Pinpoint the cell where the given text exists, returning its (X, Y) midpoint coordinate. 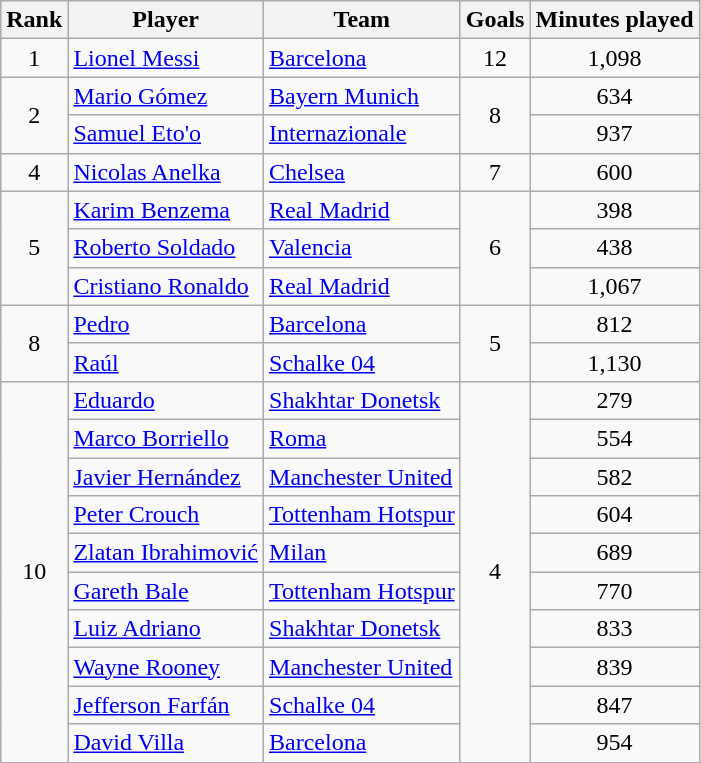
Player (166, 20)
Lionel Messi (166, 58)
Javier Hernández (166, 477)
604 (614, 515)
398 (614, 210)
7 (495, 172)
Zlatan Ibrahimović (166, 553)
Roberto Soldado (166, 248)
Valencia (362, 248)
Mario Gómez (166, 96)
554 (614, 438)
Luiz Adriano (166, 629)
Nicolas Anelka (166, 172)
Raúl (166, 362)
6 (495, 248)
Minutes played (614, 20)
1,098 (614, 58)
689 (614, 553)
Rank (34, 20)
1,130 (614, 362)
Milan (362, 553)
Goals (495, 20)
Karim Benzema (166, 210)
1,067 (614, 286)
Samuel Eto'o (166, 134)
812 (614, 324)
2 (34, 115)
770 (614, 591)
582 (614, 477)
Peter Crouch (166, 515)
Eduardo (166, 400)
Pedro (166, 324)
10 (34, 572)
847 (614, 705)
600 (614, 172)
Gareth Bale (166, 591)
937 (614, 134)
279 (614, 400)
839 (614, 667)
Jefferson Farfán (166, 705)
833 (614, 629)
Team (362, 20)
Internazionale (362, 134)
1 (34, 58)
Cristiano Ronaldo (166, 286)
Wayne Rooney (166, 667)
634 (614, 96)
Bayern Munich (362, 96)
12 (495, 58)
438 (614, 248)
Chelsea (362, 172)
David Villa (166, 743)
Marco Borriello (166, 438)
Roma (362, 438)
954 (614, 743)
